From the cell containing the given text, extract its center point as [x, y] coordinate. 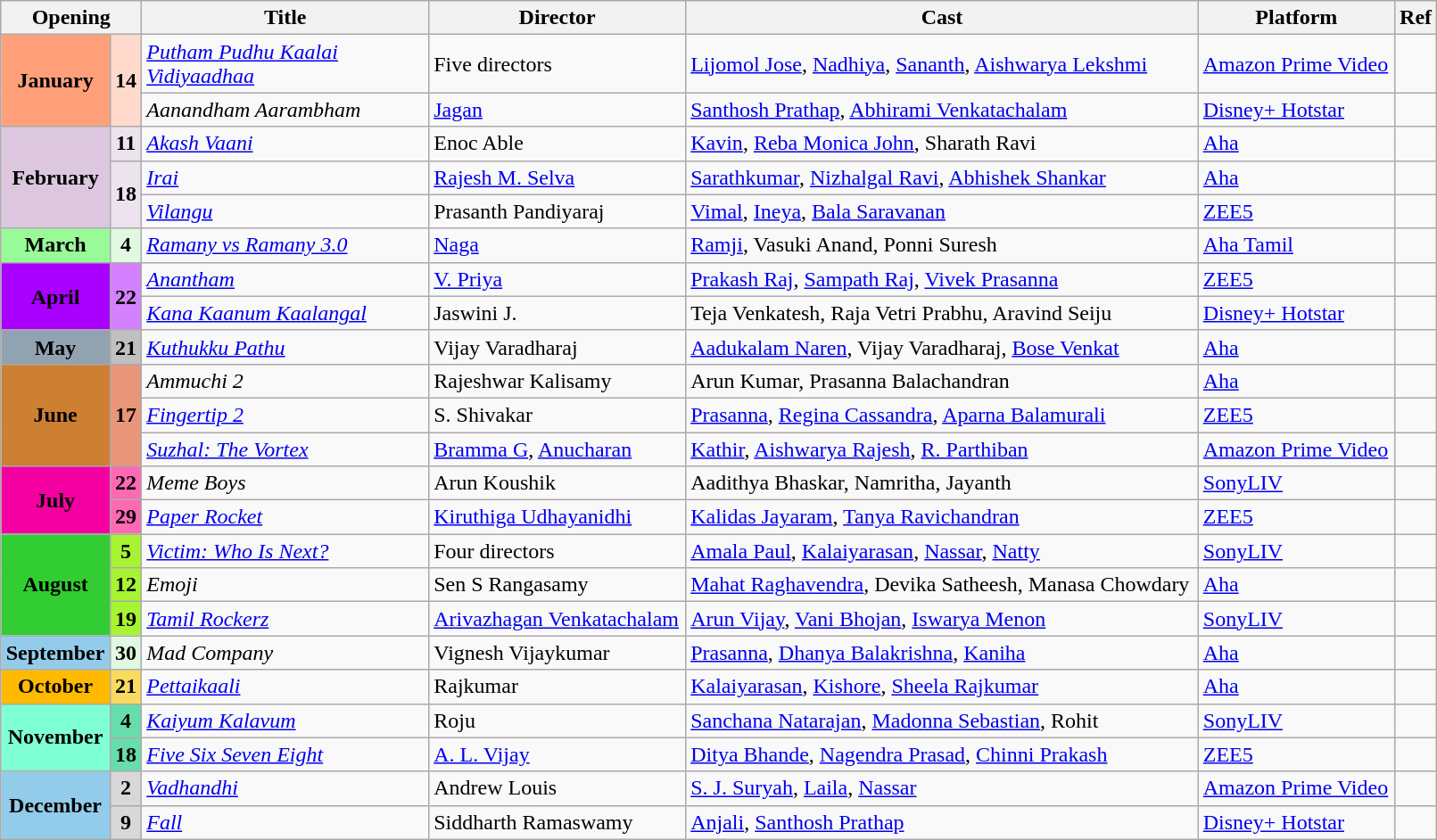
Kiruthiga Udhayanidhi [557, 517]
Vadhandhi [285, 788]
5 [125, 551]
Aadukalam Naren, Vijay Varadharaj, Bose Venkat [942, 347]
A. L. Vijay [557, 754]
Kalidas Jayaram, Tanya Ravichandran [942, 517]
Aha Tamil [1296, 245]
9 [125, 822]
Pettaikaali [285, 687]
Arivazhagan Venkatachalam [557, 619]
Sarathkumar, Nizhalgal Ravi, Abhishek Shankar [942, 177]
July [55, 500]
Paper Rocket [285, 517]
Andrew Louis [557, 788]
Victim: Who Is Next? [285, 551]
S. J. Suryah, Laila, Nassar [942, 788]
Fingertip 2 [285, 415]
12 [125, 585]
11 [125, 144]
Opening [71, 18]
Rajkumar [557, 687]
Ramji, Vasuki Anand, Ponni Suresh [942, 245]
Amala Paul, Kalaiyarasan, Nassar, Natty [942, 551]
Ref [1415, 18]
Bramma G, Anucharan [557, 449]
Kaiyum Kalavum [285, 721]
2 [125, 788]
Kuthukku Pathu [285, 347]
Meme Boys [285, 483]
May [55, 347]
Jagan [557, 110]
Kathir, Aishwarya Rajesh, R. Parthiban [942, 449]
Prasanth Pandiyaraj [557, 211]
Siddharth Ramaswamy [557, 822]
Title [285, 18]
Mad Company [285, 653]
Five directors [557, 64]
June [55, 415]
29 [125, 517]
Ditya Bhande, Nagendra Prasad, Chinni Prakash [942, 754]
Vimal, Ineya, Bala Saravanan [942, 211]
November [55, 737]
September [55, 653]
Suzhal: The Vortex [285, 449]
Aadithya Bhaskar, Namritha, Jayanth [942, 483]
Tamil Rockerz [285, 619]
Putham Pudhu Kaalai Vidiyaadhaa [285, 64]
Arun Koushik [557, 483]
Vignesh Vijaykumar [557, 653]
Arun Kumar, Prasanna Balachandran [942, 381]
March [55, 245]
Ammuchi 2 [285, 381]
April [55, 296]
Sanchana Natarajan, Madonna Sebastian, Rohit [942, 721]
30 [125, 653]
Fall [285, 822]
January [55, 80]
Lijomol Jose, Nadhiya, Sananth, Aishwarya Lekshmi [942, 64]
Anantham [285, 279]
Prasanna, Dhanya Balakrishna, Kaniha [942, 653]
Emoji [285, 585]
February [55, 177]
Prasanna, Regina Cassandra, Aparna Balamurali [942, 415]
Sen S Rangasamy [557, 585]
Jaswini J. [557, 313]
Kalaiyarasan, Kishore, Sheela Rajkumar [942, 687]
Naga [557, 245]
Anjali, Santhosh Prathap [942, 822]
Rajesh M. Selva [557, 177]
Arun Vijay, Vani Bhojan, Iswarya Menon [942, 619]
Platform [1296, 18]
Vilangu [285, 211]
Kana Kaanum Kaalangal [285, 313]
Akash Vaani [285, 144]
Kavin, Reba Monica John, Sharath Ravi [942, 144]
Enoc Able [557, 144]
Irai [285, 177]
August [55, 585]
Vijay Varadharaj [557, 347]
Four directors [557, 551]
Santhosh Prathap, Abhirami Venkatachalam [942, 110]
14 [125, 80]
December [55, 805]
19 [125, 619]
S. Shivakar [557, 415]
V. Priya [557, 279]
17 [125, 415]
Five Six Seven Eight [285, 754]
Prakash Raj, Sampath Raj, Vivek Prasanna [942, 279]
Teja Venkatesh, Raja Vetri Prabhu, Aravind Seiju [942, 313]
Cast [942, 18]
Rajeshwar Kalisamy [557, 381]
Roju [557, 721]
October [55, 687]
Aanandham Aarambham [285, 110]
Ramany vs Ramany 3.0 [285, 245]
Director [557, 18]
Mahat Raghavendra, Devika Satheesh, Manasa Chowdary [942, 585]
